Capture the cell that displays the provided text and extract its [x, y] central coordinate. 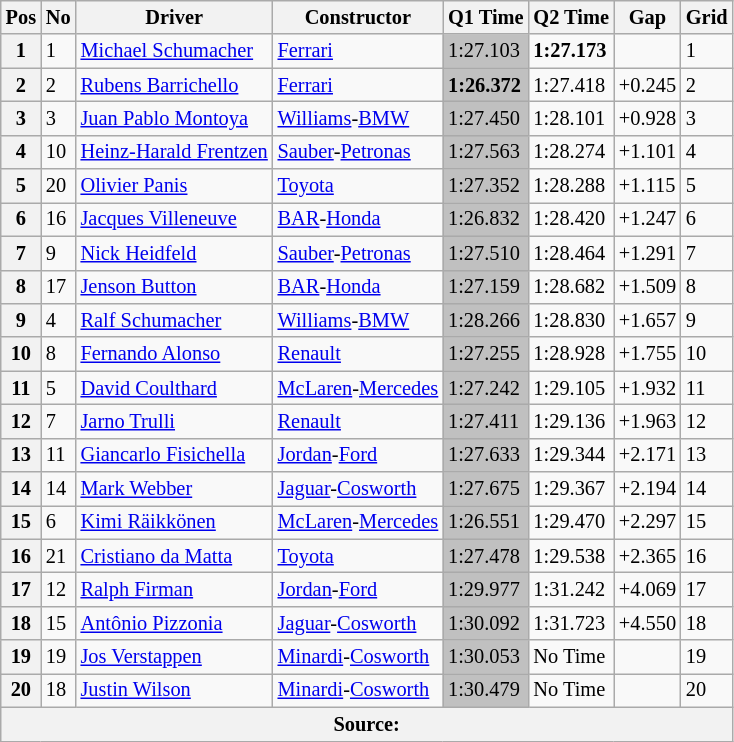
1:29.105 [570, 388]
1:30.479 [486, 690]
Rubens Barrichello [174, 85]
1:27.563 [486, 152]
Olivier Panis [174, 186]
1:27.173 [570, 51]
1:26.551 [486, 522]
+4.069 [648, 589]
1:27.478 [486, 556]
1:27.675 [486, 489]
1:31.242 [570, 589]
No [58, 17]
Kimi Räikkönen [174, 522]
21 [58, 556]
Nick Heidfeld [174, 253]
Giancarlo Fisichella [174, 455]
1:28.420 [570, 219]
+2.365 [648, 556]
1:28.266 [486, 320]
Driver [174, 17]
+1.963 [648, 421]
Justin Wilson [174, 690]
1:26.832 [486, 219]
1:27.255 [486, 354]
1:31.723 [570, 623]
1:29.977 [486, 589]
1:29.344 [570, 455]
+1.657 [648, 320]
1:27.242 [486, 388]
1:28.101 [570, 118]
1:27.103 [486, 51]
+4.550 [648, 623]
1:28.682 [570, 287]
Constructor [358, 17]
Antônio Pizzonia [174, 623]
Jarno Trulli [174, 421]
Cristiano da Matta [174, 556]
+1.115 [648, 186]
Grid [707, 17]
1:28.830 [570, 320]
1:27.411 [486, 421]
+1.291 [648, 253]
Ralph Firman [174, 589]
Gap [648, 17]
Mark Webber [174, 489]
1:27.159 [486, 287]
Michael Schumacher [174, 51]
Q1 Time [486, 17]
1:29.538 [570, 556]
David Coulthard [174, 388]
Jacques Villeneuve [174, 219]
Source: [367, 724]
1:28.464 [570, 253]
+2.194 [648, 489]
1:26.372 [486, 85]
1:30.092 [486, 623]
Jenson Button [174, 287]
+1.755 [648, 354]
Pos [21, 17]
1:27.510 [486, 253]
1:27.450 [486, 118]
1:29.367 [570, 489]
+1.509 [648, 287]
+2.297 [648, 522]
Juan Pablo Montoya [174, 118]
1:28.928 [570, 354]
Heinz-Harald Frentzen [174, 152]
+1.247 [648, 219]
+1.101 [648, 152]
+2.171 [648, 455]
1:28.274 [570, 152]
1:27.418 [570, 85]
+1.932 [648, 388]
1:27.352 [486, 186]
1:29.136 [570, 421]
1:29.470 [570, 522]
1:27.633 [486, 455]
1:30.053 [486, 657]
+0.245 [648, 85]
Q2 Time [570, 17]
+0.928 [648, 118]
1:28.288 [570, 186]
Jos Verstappen [174, 657]
Ralf Schumacher [174, 320]
Fernando Alonso [174, 354]
